Locate the cell with the specified text and output its (x, y) center coordinate. 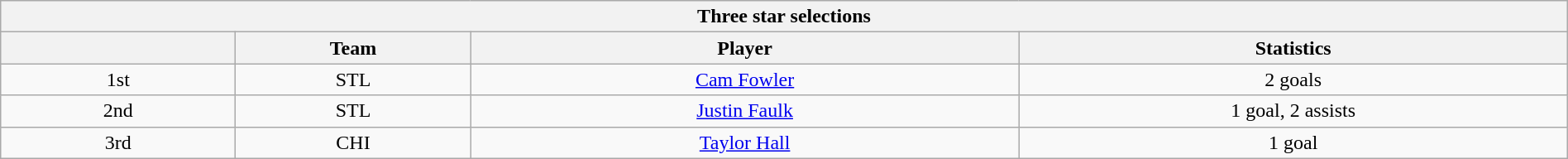
Justin Faulk (744, 111)
Taylor Hall (744, 142)
1 goal (1293, 142)
Player (744, 48)
2nd (118, 111)
Team (353, 48)
Statistics (1293, 48)
1 goal, 2 assists (1293, 111)
2 goals (1293, 79)
CHI (353, 142)
Three star selections (784, 17)
1st (118, 79)
Cam Fowler (744, 79)
3rd (118, 142)
